Output the [x, y] coordinate of the center of the cell containing the given text.  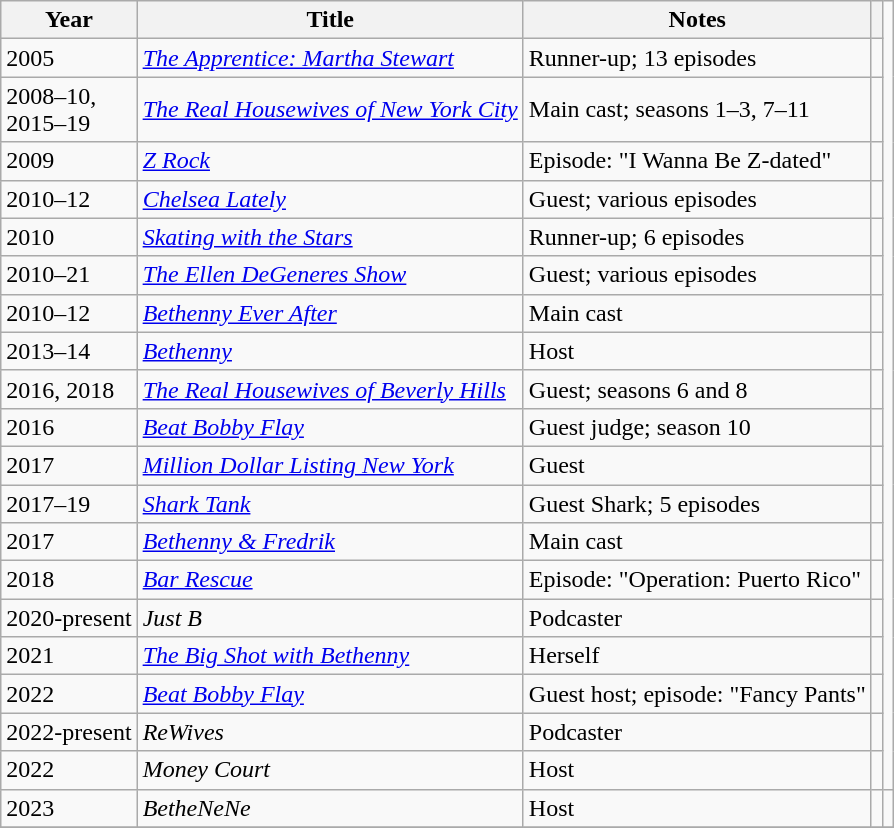
Money Court [330, 770]
2018 [69, 580]
The Real Housewives of New York City [330, 110]
2023 [69, 808]
Runner-up; 13 episodes [697, 58]
2016, 2018 [69, 389]
Bethenny [330, 351]
Shark Tank [330, 503]
Herself [697, 656]
2010 [69, 237]
Guest; seasons 6 and 8 [697, 389]
The Real Housewives of Beverly Hills [330, 389]
Million Dollar Listing New York [330, 465]
2017–19 [69, 503]
Just B [330, 618]
Episode: "I Wanna Be Z-dated" [697, 161]
Title [330, 20]
2008–10,2015–19 [69, 110]
BetheNeNe [330, 808]
Year [69, 20]
The Apprentice: Martha Stewart [330, 58]
Bar Rescue [330, 580]
2021 [69, 656]
The Big Shot with Bethenny [330, 656]
Guest [697, 465]
Notes [697, 20]
2009 [69, 161]
The Ellen DeGeneres Show [330, 275]
Episode: "Operation: Puerto Rico" [697, 580]
2022-present [69, 732]
Main cast; seasons 1–3, 7–11 [697, 110]
2020-present [69, 618]
Chelsea Lately [330, 199]
Guest host; episode: "Fancy Pants" [697, 694]
2005 [69, 58]
Bethenny Ever After [330, 313]
2013–14 [69, 351]
Runner-up; 6 episodes [697, 237]
Bethenny & Fredrik [330, 542]
Skating with the Stars [330, 237]
Guest Shark; 5 episodes [697, 503]
ReWives [330, 732]
2016 [69, 427]
2010–21 [69, 275]
Z Rock [330, 161]
Guest judge; season 10 [697, 427]
